Find where the given text appears and provide that cell's center as [X, Y] coordinate. 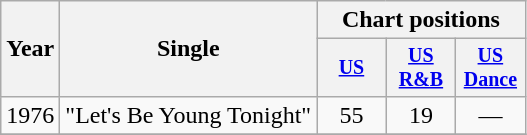
US [352, 68]
1976 [30, 115]
Chart positions [421, 20]
55 [352, 115]
— [490, 115]
USDance [490, 68]
Year [30, 49]
USR&B [420, 68]
19 [420, 115]
Single [188, 49]
"Let's Be Young Tonight" [188, 115]
